Output the (x, y) coordinate of the center of the cell containing the given text.  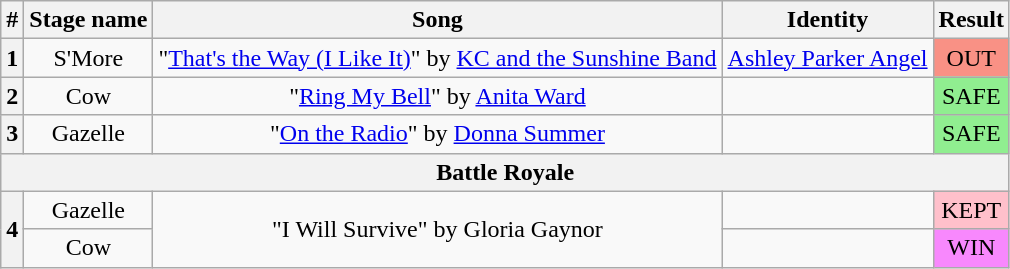
WIN (971, 248)
Result (971, 20)
"I Will Survive" by Gloria Gaynor (438, 229)
Battle Royale (506, 172)
Song (438, 20)
4 (12, 229)
# (12, 20)
"That's the Way (I Like It)" by KC and the Sunshine Band (438, 58)
"Ring My Bell" by Anita Ward (438, 96)
Ashley Parker Angel (828, 58)
S'More (88, 58)
Identity (828, 20)
1 (12, 58)
OUT (971, 58)
3 (12, 134)
"On the Radio" by Donna Summer (438, 134)
Stage name (88, 20)
KEPT (971, 210)
2 (12, 96)
